Find where the given text appears and provide that cell's center as (x, y) coordinate. 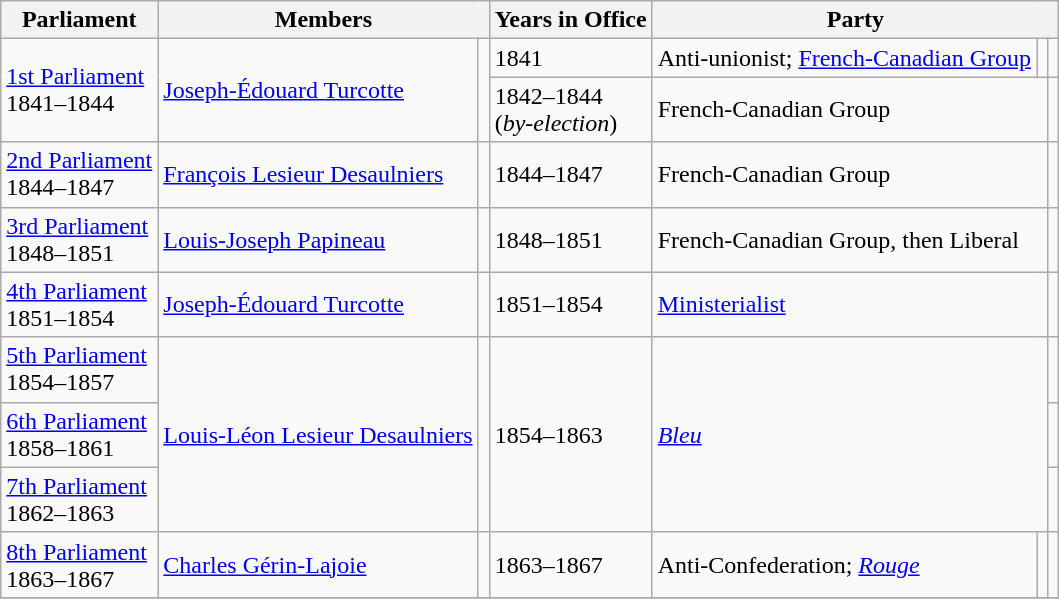
1848–1851 (570, 240)
Charles Gérin-Lajoie (318, 564)
Parliament (80, 20)
4th Parliament1851–1854 (80, 304)
1841 (570, 58)
Louis-Joseph Papineau (318, 240)
Anti-Confederation; Rouge (844, 564)
8th Parliament1863–1867 (80, 564)
1st Parliament1841–1844 (80, 90)
1842–1844(by-election) (570, 110)
1851–1854 (570, 304)
Members (324, 20)
Ministerialist (850, 304)
1844–1847 (570, 174)
3rd Parliament1848–1851 (80, 240)
François Lesieur Desaulniers (318, 174)
Years in Office (570, 20)
2nd Parliament1844–1847 (80, 174)
1854–1863 (570, 434)
Anti-unionist; French-Canadian Group (844, 58)
7th Parliament1862–1863 (80, 500)
Bleu (850, 434)
5th Parliament1854–1857 (80, 370)
6th Parliament1858–1861 (80, 434)
1863–1867 (570, 564)
French-Canadian Group, then Liberal (850, 240)
Party (855, 20)
Louis-Léon Lesieur Desaulniers (318, 434)
